Extract the [X, Y] coordinate from the center of the cell holding the provided text.  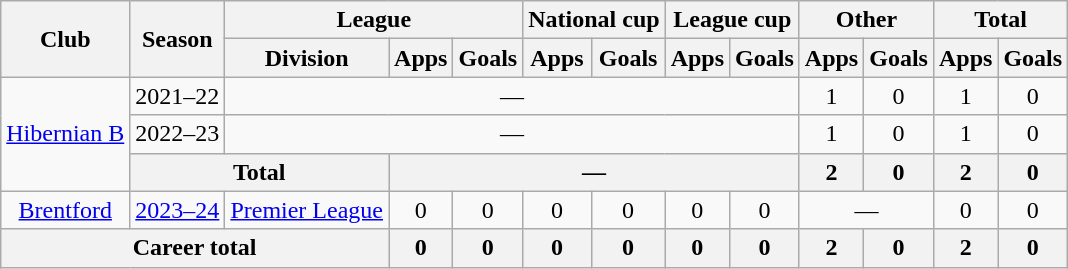
Hibernian B [66, 134]
Other [866, 20]
Season [178, 39]
Division [307, 58]
2021–22 [178, 96]
Club [66, 39]
2022–23 [178, 134]
Premier League [307, 210]
League [374, 20]
2023–24 [178, 210]
League cup [732, 20]
National cup [594, 20]
Career total [195, 248]
Brentford [66, 210]
